Return [x, y] of the center of cell containing provided text 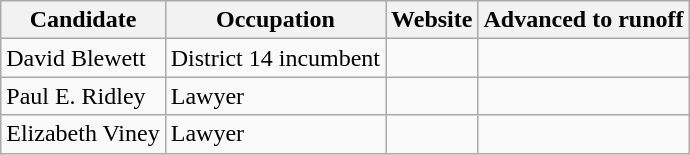
Elizabeth Viney [83, 134]
Website [432, 20]
Candidate [83, 20]
Paul E. Ridley [83, 96]
District 14 incumbent [275, 58]
Occupation [275, 20]
Advanced to runoff [584, 20]
David Blewett [83, 58]
